Capture the cell that displays the provided text and extract its [X, Y] central coordinate. 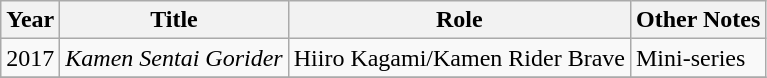
Role [459, 20]
Year [30, 20]
Title [174, 20]
Kamen Sentai Gorider [174, 58]
Hiiro Kagami/Kamen Rider Brave [459, 58]
Mini-series [698, 58]
Other Notes [698, 20]
2017 [30, 58]
